Identify which cell holds the provided text, then report its (x, y) central coordinate. 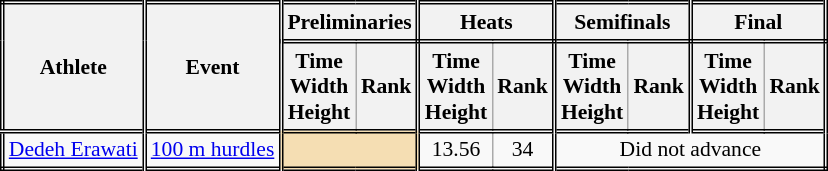
100 m hurdles (212, 150)
34 (523, 150)
Dedeh Erawati (73, 150)
Heats (486, 22)
Final (758, 22)
Event (212, 67)
Did not advance (690, 150)
Semifinals (622, 22)
Preliminaries (350, 22)
13.56 (455, 150)
Athlete (73, 67)
